Find where the given text appears and provide that cell's center as (x, y) coordinate. 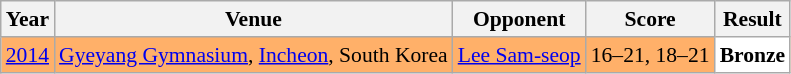
Gyeyang Gymnasium, Incheon, South Korea (254, 55)
Bronze (753, 55)
2014 (28, 55)
Venue (254, 19)
Year (28, 19)
16–21, 18–21 (650, 55)
Result (753, 19)
Lee Sam-seop (520, 55)
Opponent (520, 19)
Score (650, 19)
